Pinpoint the cell where the given text exists, returning its [X, Y] midpoint coordinate. 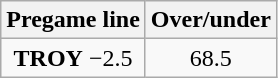
68.5 [210, 58]
TROY −2.5 [74, 58]
Over/under [210, 20]
Pregame line [74, 20]
